Detect which cell encompasses the target text, then output its (x, y) center coordinate. 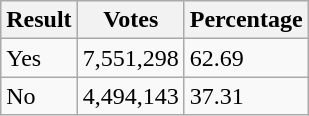
Percentage (246, 20)
Result (39, 20)
Votes (130, 20)
4,494,143 (130, 96)
37.31 (246, 96)
62.69 (246, 58)
No (39, 96)
Yes (39, 58)
7,551,298 (130, 58)
